From the cell containing the given text, extract its center point as (x, y) coordinate. 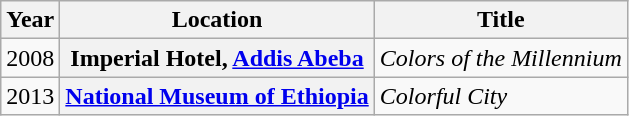
National Museum of Ethiopia (217, 96)
Location (217, 20)
Year (30, 20)
Colorful City (500, 96)
Imperial Hotel, Addis Abeba (217, 58)
2008 (30, 58)
Colors of the Millennium (500, 58)
Title (500, 20)
2013 (30, 96)
